For the text-containing cell, return its midpoint in (x, y) coordinate format. 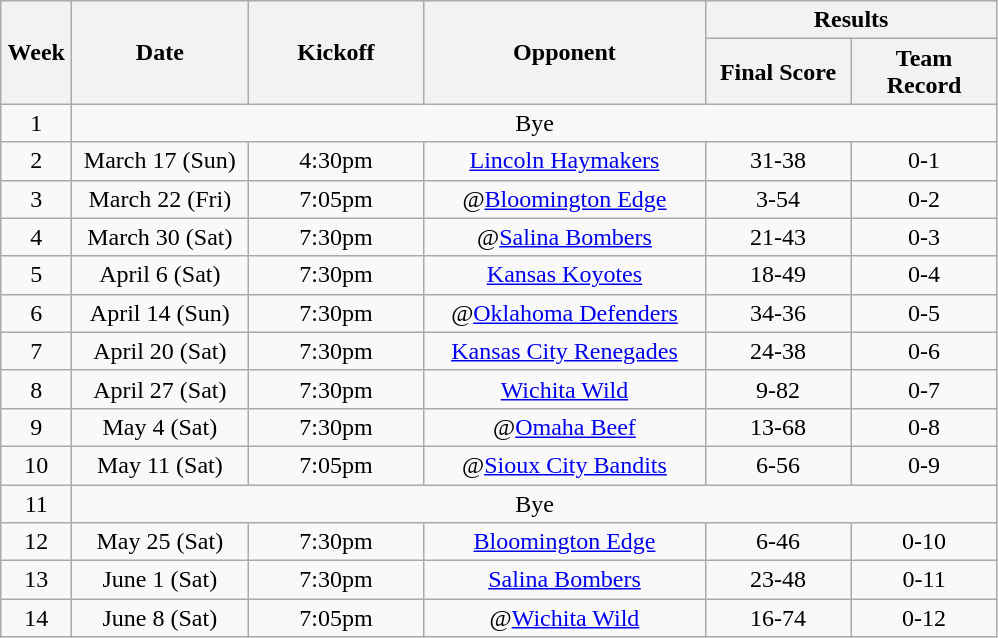
9-82 (778, 389)
0-12 (924, 618)
0-6 (924, 351)
18-49 (778, 275)
13-68 (778, 427)
0-2 (924, 199)
Results (851, 20)
March 17 (Sun) (160, 161)
Kansas City Renegades (564, 351)
0-7 (924, 389)
8 (36, 389)
23-48 (778, 580)
2 (36, 161)
May 25 (Sat) (160, 542)
16-74 (778, 618)
6-56 (778, 465)
0-8 (924, 427)
Kickoff (336, 52)
12 (36, 542)
0-4 (924, 275)
June 1 (Sat) (160, 580)
Salina Bombers (564, 580)
21-43 (778, 237)
Kansas Koyotes (564, 275)
31-38 (778, 161)
@Bloomington Edge (564, 199)
Date (160, 52)
@Oklahoma Defenders (564, 313)
@Salina Bombers (564, 237)
April 20 (Sat) (160, 351)
March 22 (Fri) (160, 199)
9 (36, 427)
14 (36, 618)
5 (36, 275)
6-46 (778, 542)
Final Score (778, 72)
@Sioux City Bandits (564, 465)
3-54 (778, 199)
0-3 (924, 237)
24-38 (778, 351)
11 (36, 503)
April 14 (Sun) (160, 313)
0-10 (924, 542)
0-1 (924, 161)
Bloomington Edge (564, 542)
34-36 (778, 313)
May 4 (Sat) (160, 427)
April 6 (Sat) (160, 275)
1 (36, 123)
Lincoln Haymakers (564, 161)
3 (36, 199)
0-5 (924, 313)
June 8 (Sat) (160, 618)
4:30pm (336, 161)
0-11 (924, 580)
0-9 (924, 465)
May 11 (Sat) (160, 465)
April 27 (Sat) (160, 389)
Team Record (924, 72)
6 (36, 313)
7 (36, 351)
13 (36, 580)
@Wichita Wild (564, 618)
Week (36, 52)
@Omaha Beef (564, 427)
Wichita Wild (564, 389)
March 30 (Sat) (160, 237)
Opponent (564, 52)
10 (36, 465)
4 (36, 237)
